Search for the cell housing the specified text and yield its (x, y) center coordinate. 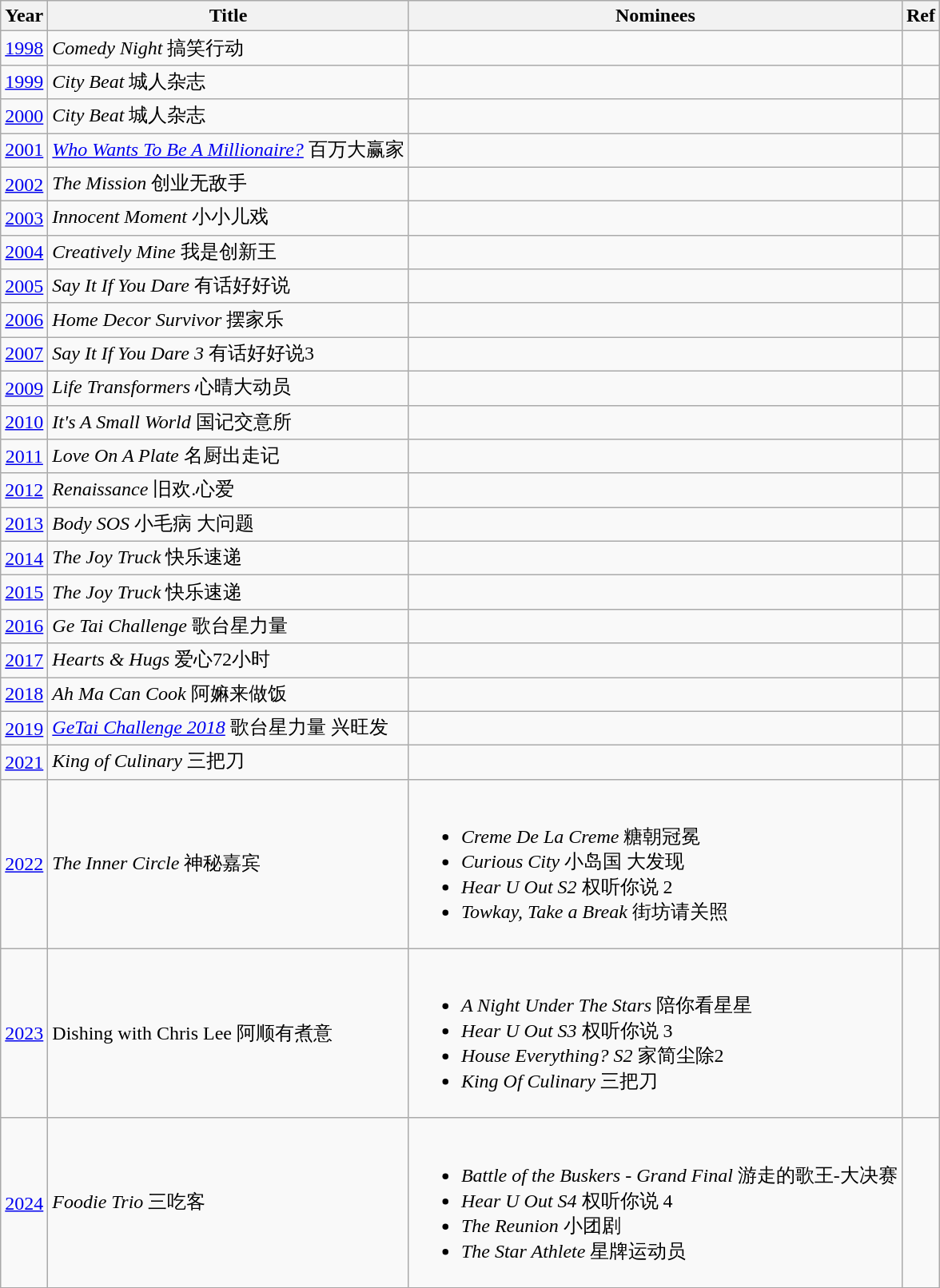
2012 (24, 491)
A Night Under The Stars 陪你看星星Hear U Out S3 权听你说 3House Everything? S2 家简尘除2King Of Culinary 三把刀 (655, 1033)
2016 (24, 626)
Renaissance 旧欢.心爱 (229, 491)
2005 (24, 286)
2000 (24, 117)
Ah Ma Can Cook 阿嫲来做饭 (229, 695)
2013 (24, 524)
It's A Small World 国记交意所 (229, 422)
Hearts & Hugs 爱心72小时 (229, 660)
2014 (24, 558)
1999 (24, 81)
2001 (24, 150)
2004 (24, 252)
Ge Tai Challenge 歌台星力量 (229, 626)
2022 (24, 864)
Say It If You Dare 有话好好说 (229, 286)
1998 (24, 48)
2019 (24, 729)
Love On A Plate 名厨出走记 (229, 457)
Life Transformers 心晴大动员 (229, 388)
The Mission 创业无敌手 (229, 184)
Home Decor Survivor 摆家乐 (229, 320)
2007 (24, 355)
GeTai Challenge 2018 歌台星力量 兴旺发 (229, 729)
2018 (24, 695)
2021 (24, 762)
2006 (24, 320)
Foodie Trio 三吃客 (229, 1203)
2024 (24, 1203)
Body SOS 小毛病 大问题 (229, 524)
Year (24, 16)
2002 (24, 184)
2011 (24, 457)
2015 (24, 593)
2003 (24, 219)
Creatively Mine 我是创新王 (229, 252)
2017 (24, 660)
The Inner Circle 神秘嘉宾 (229, 864)
Battle of the Buskers - Grand Final 游走的歌王-大决赛Hear U Out S4 权听你说 4The Reunion 小团剧The Star Athlete 星牌运动员 (655, 1203)
King of Culinary 三把刀 (229, 762)
Innocent Moment 小小儿戏 (229, 219)
Creme De La Creme 糖朝冠冕Curious City 小岛国 大发现Hear U Out S2 权听你说 2Towkay, Take a Break 街坊请关照 (655, 864)
Say It If You Dare 3 有话好好说3 (229, 355)
Title (229, 16)
2009 (24, 388)
Who Wants To Be A Millionaire? 百万大赢家 (229, 150)
2023 (24, 1033)
Comedy Night 搞笑行动 (229, 48)
Nominees (655, 16)
Dishing with Chris Lee 阿顺有煮意 (229, 1033)
Ref (921, 16)
2010 (24, 422)
